For the text-containing cell, return its midpoint in [X, Y] coordinate format. 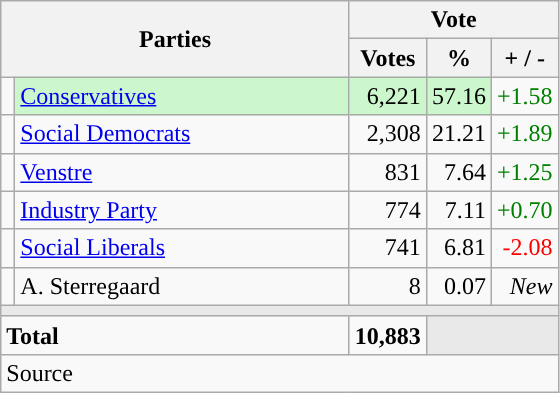
Social Democrats [182, 134]
+0.70 [524, 210]
Total [176, 335]
774 [388, 210]
+1.58 [524, 96]
2,308 [388, 134]
6.81 [458, 248]
New [524, 286]
10,883 [388, 335]
7.11 [458, 210]
Social Liberals [182, 248]
21.21 [458, 134]
0.07 [458, 286]
Conservatives [182, 96]
6,221 [388, 96]
-2.08 [524, 248]
+1.89 [524, 134]
7.64 [458, 172]
Industry Party [182, 210]
+1.25 [524, 172]
% [458, 58]
Vote [454, 20]
Votes [388, 58]
Venstre [182, 172]
8 [388, 286]
57.16 [458, 96]
741 [388, 248]
Source [280, 373]
A. Sterregaard [182, 286]
Parties [176, 39]
831 [388, 172]
+ / - [524, 58]
